Return the (x, y) coordinate for the center point of the cell that contains the specified text.  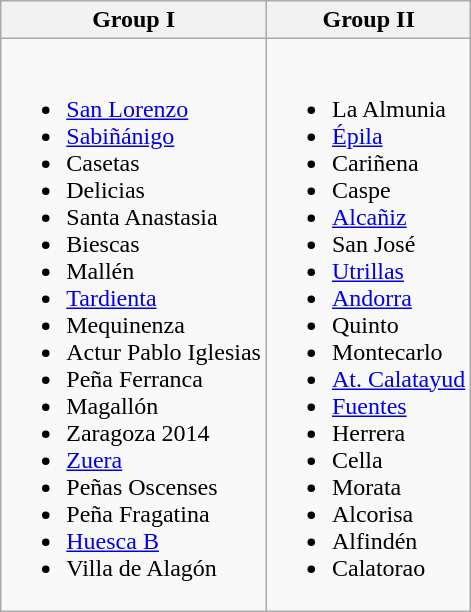
Group I (134, 20)
La AlmuniaÉpilaCariñenaCaspeAlcañizSan JoséUtrillasAndorraQuintoMontecarloAt. CalatayudFuentesHerreraCellaMorataAlcorisaAlfindénCalatorao (368, 325)
Group II (368, 20)
